From the cell containing the given text, extract its center point as (X, Y) coordinate. 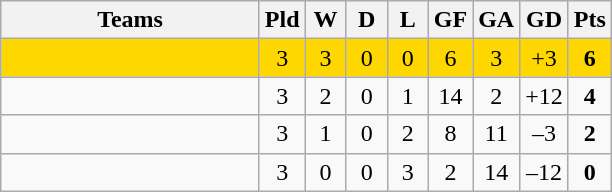
4 (590, 96)
L (408, 20)
Pld (282, 20)
8 (450, 134)
GD (544, 20)
–3 (544, 134)
+3 (544, 58)
D (366, 20)
W (326, 20)
11 (496, 134)
+12 (544, 96)
Teams (130, 20)
GF (450, 20)
GA (496, 20)
–12 (544, 172)
Pts (590, 20)
